Detect which cell encompasses the target text, then output its [X, Y] center coordinate. 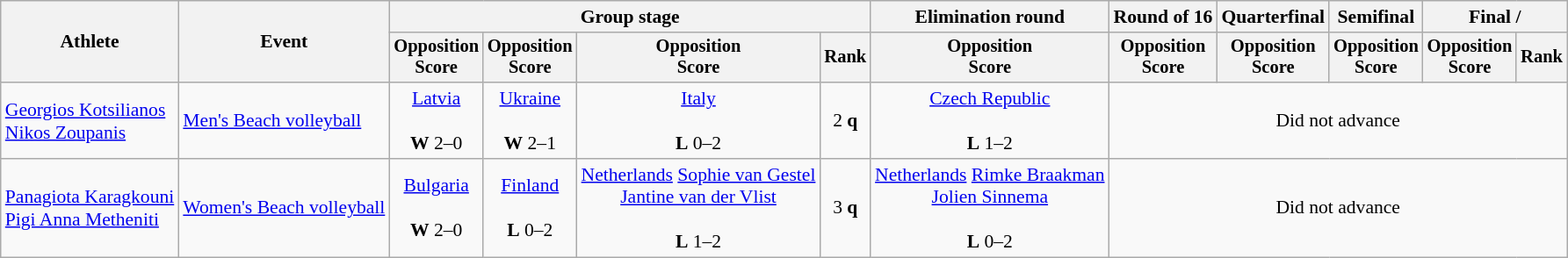
3 q [845, 208]
FinlandL 0–2 [531, 208]
Netherlands Sophie van GestelJantine van der VlistL 1–2 [699, 208]
Quarterfinal [1273, 17]
Czech RepublicL 1–2 [990, 121]
Final / [1495, 17]
2 q [845, 121]
Event [284, 42]
Group stage [630, 17]
Netherlands Rimke BraakmanJolien SinnemaL 0–2 [990, 208]
Georgios KotsilianosNikos Zoupanis [90, 121]
Elimination round [990, 17]
Semifinal [1376, 17]
Men's Beach volleyball [284, 121]
UkraineW 2–1 [531, 121]
Panagiota KaragkouniPigi Anna Metheniti [90, 208]
Round of 16 [1163, 17]
ItalyL 0–2 [699, 121]
Women's Beach volleyball [284, 208]
Athlete [90, 42]
BulgariaW 2–0 [436, 208]
LatviaW 2–0 [436, 121]
